Locate the cell with the specified text and output its [x, y] center coordinate. 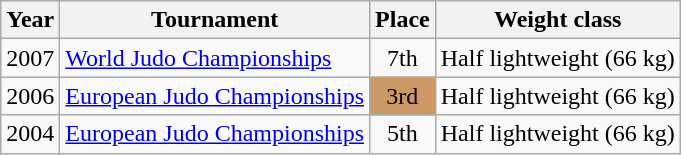
2004 [30, 134]
2006 [30, 96]
Weight class [558, 20]
5th [403, 134]
2007 [30, 58]
Tournament [215, 20]
3rd [403, 96]
7th [403, 58]
World Judo Championships [215, 58]
Year [30, 20]
Place [403, 20]
